Pinpoint the cell where the given text exists, returning its [X, Y] midpoint coordinate. 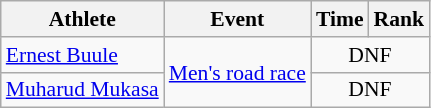
Rank [400, 19]
Men's road race [238, 72]
Time [340, 19]
Athlete [82, 19]
Ernest Buule [82, 55]
Muharud Mukasa [82, 90]
Event [238, 19]
